Return [X, Y] of the center of cell containing provided text 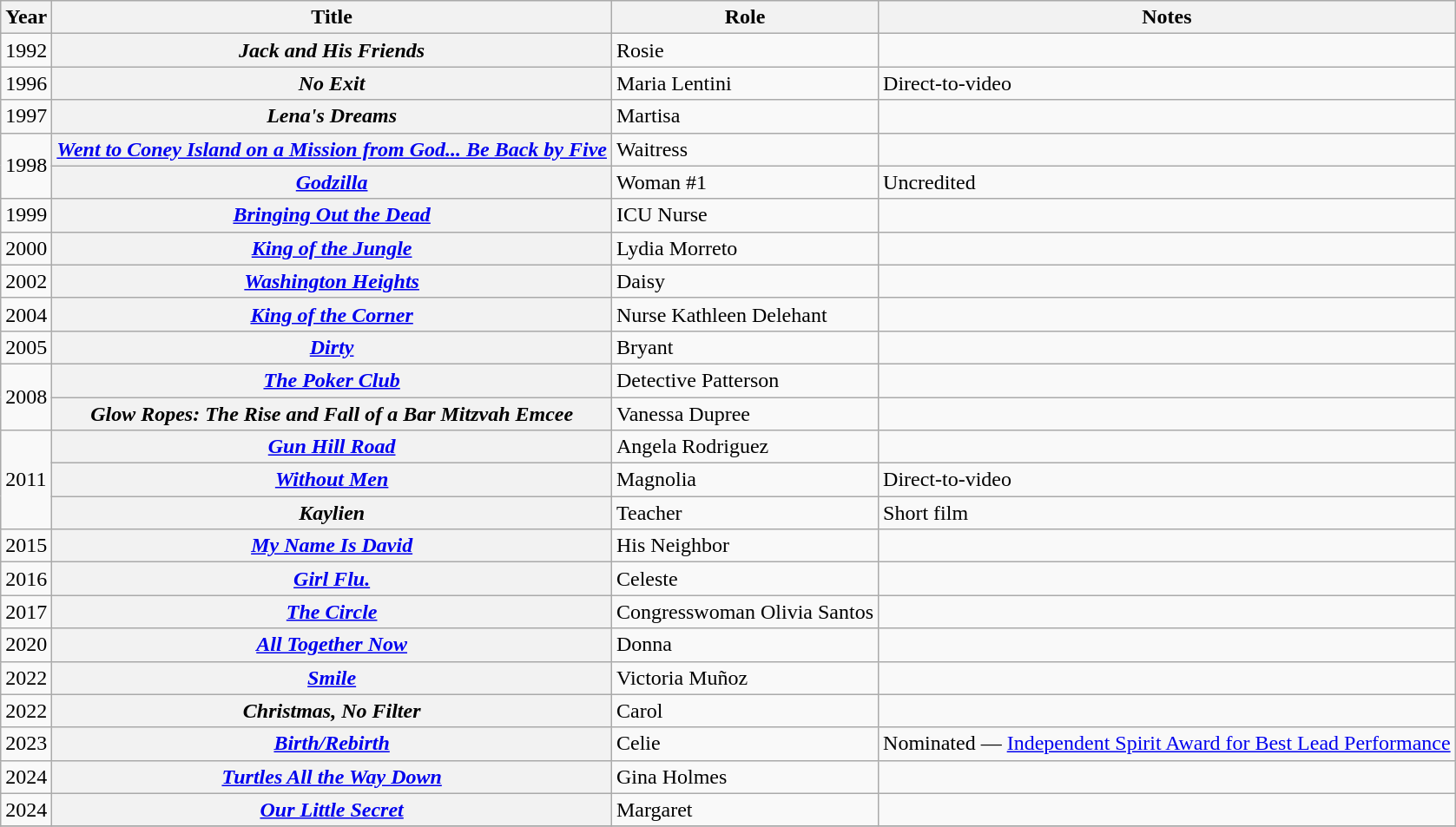
1997 [26, 116]
2016 [26, 579]
Donna [745, 645]
Celie [745, 744]
2005 [26, 347]
2017 [26, 612]
Maria Lentini [745, 83]
Congresswoman Olivia Santos [745, 612]
Carol [745, 711]
Christmas, No Filter [332, 711]
My Name Is David [332, 546]
Smile [332, 678]
Without Men [332, 480]
Gina Holmes [745, 777]
Vanessa Dupree [745, 414]
1999 [26, 215]
Gun Hill Road [332, 447]
Rosie [745, 50]
Celeste [745, 579]
Our Little Secret [332, 810]
King of the Jungle [332, 248]
The Poker Club [332, 380]
Glow Ropes: The Rise and Fall of a Bar Mitzvah Emcee [332, 414]
The Circle [332, 612]
Dirty [332, 347]
ICU Nurse [745, 215]
Bringing Out the Dead [332, 215]
Lydia Morreto [745, 248]
Role [745, 17]
Jack and His Friends [332, 50]
Nurse Kathleen Delehant [745, 314]
Title [332, 17]
Daisy [745, 281]
No Exit [332, 83]
2020 [26, 645]
2002 [26, 281]
Kaylien [332, 513]
Waitress [745, 149]
Uncredited [1167, 182]
Notes [1167, 17]
King of the Corner [332, 314]
2011 [26, 480]
Woman #1 [745, 182]
Detective Patterson [745, 380]
His Neighbor [745, 546]
Girl Flu. [332, 579]
Teacher [745, 513]
2008 [26, 397]
All Together Now [332, 645]
Margaret [745, 810]
Martisa [745, 116]
1998 [26, 166]
Nominated — Independent Spirit Award for Best Lead Performance [1167, 744]
Angela Rodriguez [745, 447]
Victoria Muñoz [745, 678]
2023 [26, 744]
2004 [26, 314]
Godzilla [332, 182]
Year [26, 17]
Turtles All the Way Down [332, 777]
1992 [26, 50]
Went to Coney Island on a Mission from God... Be Back by Five [332, 149]
2000 [26, 248]
2015 [26, 546]
Lena's Dreams [332, 116]
Bryant [745, 347]
Short film [1167, 513]
1996 [26, 83]
Birth/Rebirth [332, 744]
Magnolia [745, 480]
Washington Heights [332, 281]
